Scan for the cell matching the given text and deliver its [X, Y] coordinate at center. 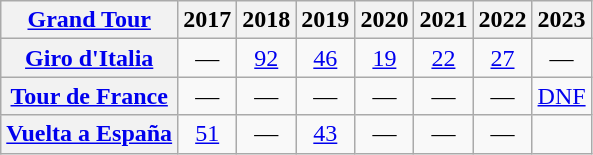
Vuelta a España [90, 134]
43 [326, 134]
2022 [502, 20]
Grand Tour [90, 20]
Tour de France [90, 96]
2021 [444, 20]
51 [208, 134]
92 [266, 58]
22 [444, 58]
2023 [562, 20]
DNF [562, 96]
27 [502, 58]
2019 [326, 20]
Giro d'Italia [90, 58]
2017 [208, 20]
2018 [266, 20]
2020 [384, 20]
19 [384, 58]
46 [326, 58]
